Determine the (x, y) coordinate at the center of the cell enclosing the given text.  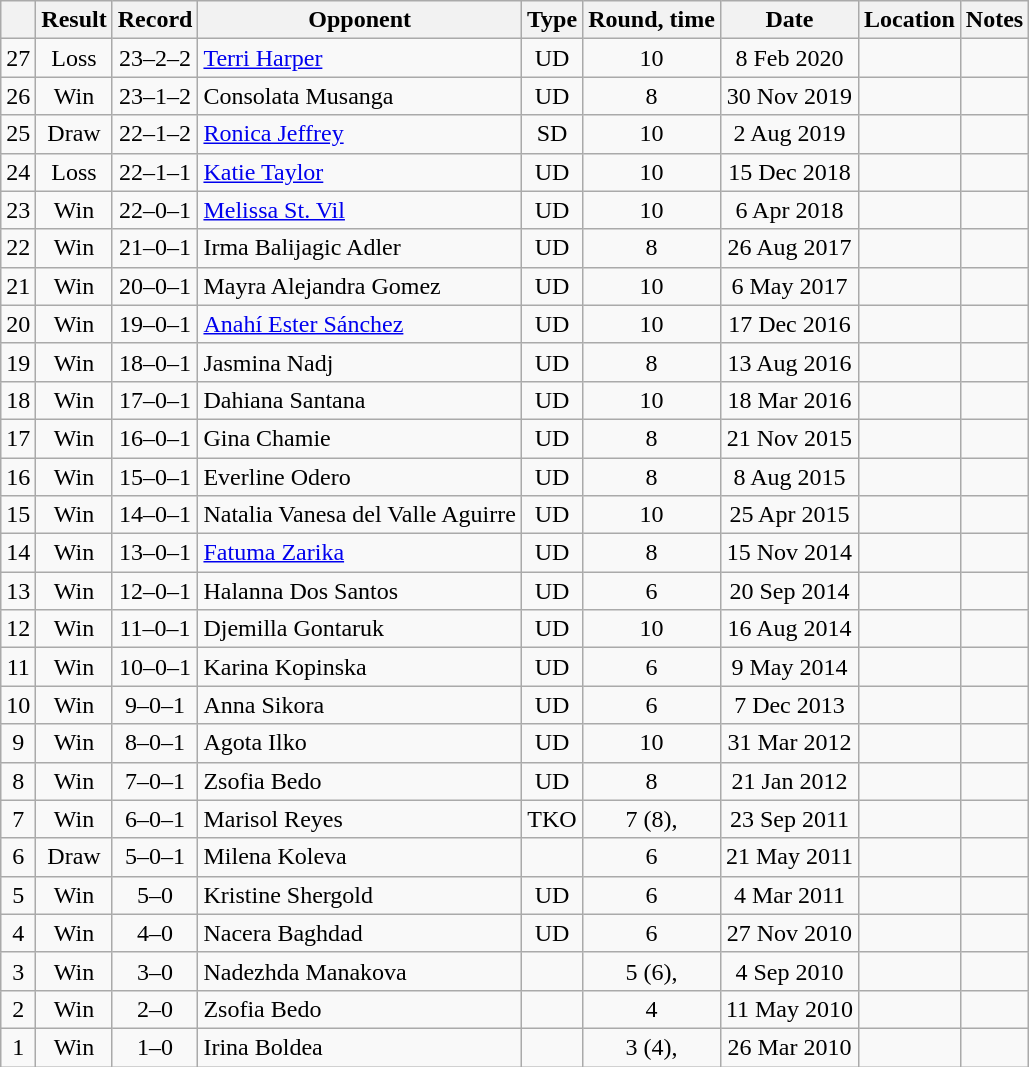
11 (18, 667)
Date (789, 20)
30 Nov 2019 (789, 96)
12 (18, 629)
16 Aug 2014 (789, 629)
3 (4), (652, 1047)
15 Dec 2018 (789, 172)
24 (18, 172)
2–0 (155, 1009)
7 Dec 2013 (789, 705)
Ronica Jeffrey (360, 134)
3 (18, 971)
11–0–1 (155, 629)
19–0–1 (155, 324)
Dahiana Santana (360, 400)
Consolata Musanga (360, 96)
Melissa St. Vil (360, 210)
21 Nov 2015 (789, 438)
26 Aug 2017 (789, 248)
17 Dec 2016 (789, 324)
15–0–1 (155, 477)
2 Aug 2019 (789, 134)
Location (910, 20)
Djemilla Gontaruk (360, 629)
13–0–1 (155, 553)
Nadezhda Manakova (360, 971)
9 (18, 743)
Nacera Baghdad (360, 933)
17 (18, 438)
17–0–1 (155, 400)
22 (18, 248)
5 (6), (652, 971)
Terri Harper (360, 58)
Round, time (652, 20)
Notes (994, 20)
21 Jan 2012 (789, 781)
2 (18, 1009)
Fatuma Zarika (360, 553)
Agota Ilko (360, 743)
Gina Chamie (360, 438)
9 May 2014 (789, 667)
26 Mar 2010 (789, 1047)
Mayra Alejandra Gomez (360, 286)
Katie Taylor (360, 172)
23 Sep 2011 (789, 819)
5–0–1 (155, 857)
3–0 (155, 971)
7 (8), (652, 819)
8 Aug 2015 (789, 477)
26 (18, 96)
15 Nov 2014 (789, 553)
20–0–1 (155, 286)
Result (74, 20)
12–0–1 (155, 591)
23–1–2 (155, 96)
25 (18, 134)
8 Feb 2020 (789, 58)
SD (552, 134)
13 (18, 591)
16–0–1 (155, 438)
18 Mar 2016 (789, 400)
7 (18, 819)
5–0 (155, 895)
1 (18, 1047)
Anahí Ester Sánchez (360, 324)
6 May 2017 (789, 286)
Opponent (360, 20)
20 (18, 324)
Irina Boldea (360, 1047)
9–0–1 (155, 705)
27 (18, 58)
23 (18, 210)
7–0–1 (155, 781)
Natalia Vanesa del Valle Aguirre (360, 515)
4–0 (155, 933)
22–1–1 (155, 172)
31 Mar 2012 (789, 743)
Record (155, 20)
4 Sep 2010 (789, 971)
Anna Sikora (360, 705)
27 Nov 2010 (789, 933)
23–2–2 (155, 58)
14–0–1 (155, 515)
16 (18, 477)
Type (552, 20)
1–0 (155, 1047)
14 (18, 553)
10–0–1 (155, 667)
18 (18, 400)
8–0–1 (155, 743)
18–0–1 (155, 362)
6–0–1 (155, 819)
Jasmina Nadj (360, 362)
Kristine Shergold (360, 895)
13 Aug 2016 (789, 362)
Karina Kopinska (360, 667)
22–0–1 (155, 210)
19 (18, 362)
TKO (552, 819)
Milena Koleva (360, 857)
Everline Odero (360, 477)
5 (18, 895)
4 Mar 2011 (789, 895)
6 Apr 2018 (789, 210)
Halanna Dos Santos (360, 591)
15 (18, 515)
Irma Balijagic Adler (360, 248)
21–0–1 (155, 248)
11 May 2010 (789, 1009)
25 Apr 2015 (789, 515)
21 May 2011 (789, 857)
20 Sep 2014 (789, 591)
Marisol Reyes (360, 819)
21 (18, 286)
22–1–2 (155, 134)
